Return (x, y) of the center of cell containing provided text 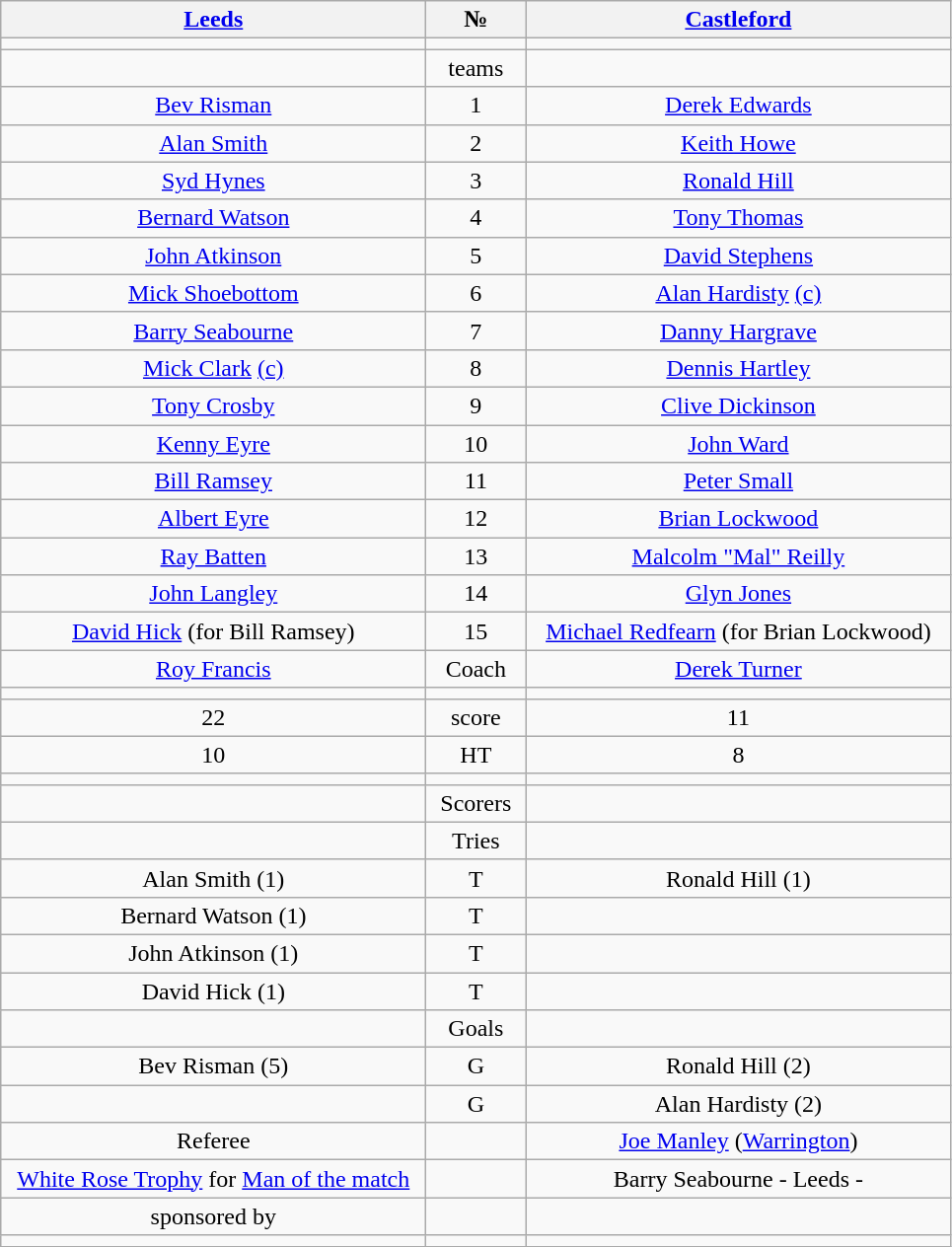
13 (476, 556)
4 (476, 218)
6 (476, 293)
Michael Redfearn (for Brian Lockwood) (738, 631)
Alan Hardisty (2) (738, 1104)
3 (476, 181)
9 (476, 405)
Barry Seabourne - Leeds - (738, 1179)
2 (476, 143)
15 (476, 631)
John Ward (738, 443)
Alan Hardisty (c) (738, 293)
Peter Small (738, 481)
score (476, 717)
Kenny Eyre (213, 443)
Scorers (476, 803)
Joe Manley (Warrington) (738, 1141)
Albert Eyre (213, 519)
Bill Ramsey (213, 481)
Bev Risman (213, 106)
Leeds (213, 20)
Derek Edwards (738, 106)
Referee (213, 1141)
14 (476, 594)
John Atkinson (213, 256)
Ronald Hill (1) (738, 878)
sponsored by (213, 1216)
Keith Howe (738, 143)
Goals (476, 1029)
HT (476, 755)
Bernard Watson (213, 218)
John Atkinson (1) (213, 953)
Ronald Hill (738, 181)
Castleford (738, 20)
12 (476, 519)
Dennis Hartley (738, 368)
Tries (476, 841)
Alan Smith (1) (213, 878)
5 (476, 256)
Ronald Hill (2) (738, 1066)
1 (476, 106)
Tony Thomas (738, 218)
Malcolm "Mal" Reilly (738, 556)
Clive Dickinson (738, 405)
John Langley (213, 594)
22 (213, 717)
David Hick (1) (213, 991)
Danny Hargrave (738, 330)
David Hick (for Bill Ramsey) (213, 631)
Mick Shoebottom (213, 293)
Brian Lockwood (738, 519)
Glyn Jones (738, 594)
№ (476, 20)
7 (476, 330)
White Rose Trophy for Man of the match (213, 1179)
Bev Risman (5) (213, 1066)
Bernard Watson (1) (213, 916)
David Stephens (738, 256)
Barry Seabourne (213, 330)
Mick Clark (c) (213, 368)
Ray Batten (213, 556)
Alan Smith (213, 143)
Syd Hynes (213, 181)
Coach (476, 669)
Tony Crosby (213, 405)
Roy Francis (213, 669)
teams (476, 68)
Derek Turner (738, 669)
